Search for the cell housing the specified text and yield its [X, Y] center coordinate. 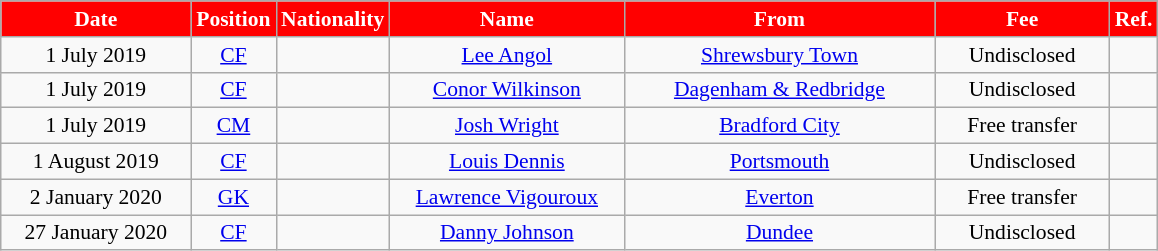
Lee Angol [506, 55]
1 August 2019 [96, 162]
Conor Wilkinson [506, 90]
Date [96, 19]
CM [234, 126]
From [779, 19]
Louis Dennis [506, 162]
Bradford City [779, 126]
Josh Wright [506, 126]
Dagenham & Redbridge [779, 90]
2 January 2020 [96, 197]
Danny Johnson [506, 233]
Shrewsbury Town [779, 55]
Ref. [1134, 19]
27 January 2020 [96, 233]
Dundee [779, 233]
Position [234, 19]
Nationality [332, 19]
Fee [1022, 19]
Everton [779, 197]
Portsmouth [779, 162]
GK [234, 197]
Name [506, 19]
Lawrence Vigouroux [506, 197]
